Provide the [X, Y] coordinate of the cell's center where the given text is located.  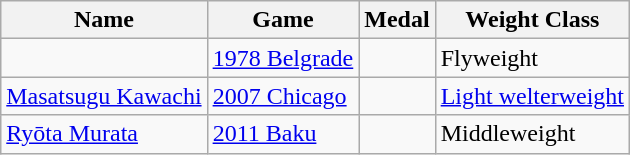
Ryōta Murata [104, 134]
2011 Baku [283, 134]
2007 Chicago [283, 96]
Medal [397, 20]
Flyweight [532, 58]
Name [104, 20]
Weight Class [532, 20]
Light welterweight [532, 96]
1978 Belgrade [283, 58]
Masatsugu Kawachi [104, 96]
Game [283, 20]
Middleweight [532, 134]
